Return the (X, Y) coordinate for the center point of the cell that contains the specified text.  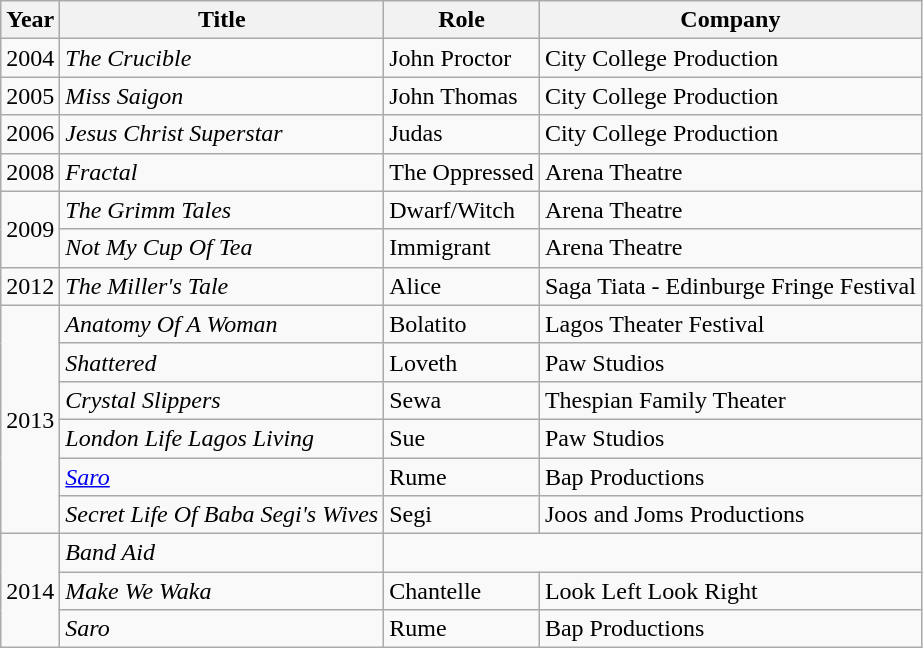
The Oppressed (462, 172)
2012 (30, 286)
Role (462, 20)
Not My Cup Of Tea (222, 248)
Saga Tiata - Edinburge Fringe Festival (730, 286)
2014 (30, 591)
London Life Lagos Living (222, 438)
The Grimm Tales (222, 210)
2005 (30, 96)
Sewa (462, 400)
2009 (30, 229)
Sue (462, 438)
2013 (30, 419)
Dwarf/Witch (462, 210)
Joos and Joms Productions (730, 515)
The Crucible (222, 58)
Judas (462, 134)
Lagos Theater Festival (730, 324)
John Proctor (462, 58)
Company (730, 20)
Chantelle (462, 591)
Look Left Look Right (730, 591)
The Miller's Tale (222, 286)
Shattered (222, 362)
2006 (30, 134)
Year (30, 20)
Anatomy Of A Woman (222, 324)
Thespian Family Theater (730, 400)
2008 (30, 172)
Jesus Christ Superstar (222, 134)
Secret Life Of Baba Segi's Wives (222, 515)
Make We Waka (222, 591)
Immigrant (462, 248)
2004 (30, 58)
Miss Saigon (222, 96)
Alice (462, 286)
Band Aid (222, 553)
Fractal (222, 172)
Bolatito (462, 324)
Segi (462, 515)
Crystal Slippers (222, 400)
Loveth (462, 362)
John Thomas (462, 96)
Title (222, 20)
